Output the [X, Y] coordinate of the center of the cell containing the given text.  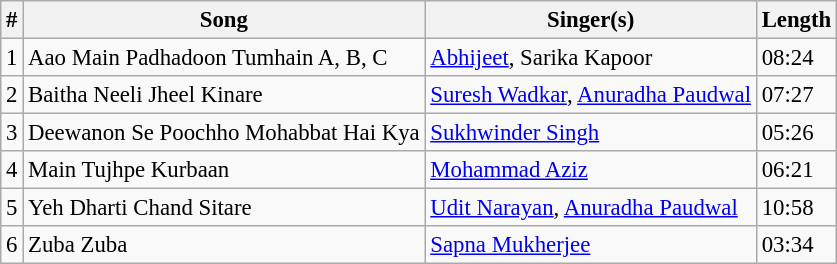
05:26 [796, 133]
5 [12, 208]
3 [12, 133]
Zuba Zuba [224, 245]
Suresh Wadkar, Anuradha Paudwal [590, 95]
Song [224, 20]
Main Tujhpe Kurbaan [224, 170]
03:34 [796, 245]
06:21 [796, 170]
10:58 [796, 208]
4 [12, 170]
2 [12, 95]
Baitha Neeli Jheel Kinare [224, 95]
08:24 [796, 58]
Deewanon Se Poochho Mohabbat Hai Kya [224, 133]
Aao Main Padhadoon Tumhain A, B, C [224, 58]
Udit Narayan, Anuradha Paudwal [590, 208]
Sukhwinder Singh [590, 133]
Abhijeet, Sarika Kapoor [590, 58]
07:27 [796, 95]
1 [12, 58]
# [12, 20]
6 [12, 245]
Sapna Mukherjee [590, 245]
Mohammad Aziz [590, 170]
Yeh Dharti Chand Sitare [224, 208]
Length [796, 20]
Singer(s) [590, 20]
